Pinpoint the cell where the given text exists, returning its [X, Y] midpoint coordinate. 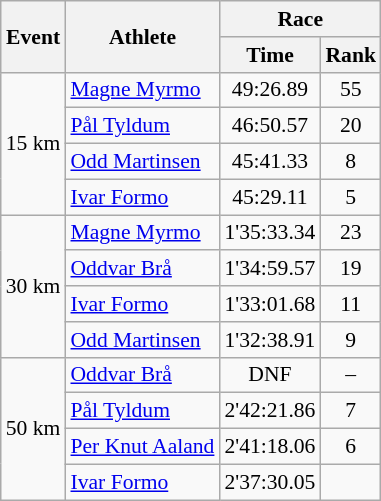
5 [350, 197]
50 km [34, 428]
1'34:59.57 [270, 269]
1'32:38.91 [270, 340]
20 [350, 126]
Per Knut Aaland [142, 447]
9 [350, 340]
1'33:01.68 [270, 304]
1'35:33.34 [270, 233]
19 [350, 269]
2'42:21.86 [270, 411]
46:50.57 [270, 126]
7 [350, 411]
Event [34, 36]
Athlete [142, 36]
8 [350, 162]
11 [350, 304]
– [350, 375]
DNF [270, 375]
15 km [34, 143]
23 [350, 233]
30 km [34, 286]
2'41:18.06 [270, 447]
Time [270, 55]
Race [300, 19]
Rank [350, 55]
55 [350, 90]
45:41.33 [270, 162]
45:29.11 [270, 197]
2'37:30.05 [270, 482]
49:26.89 [270, 90]
6 [350, 447]
